Search for the cell housing the specified text and yield its [x, y] center coordinate. 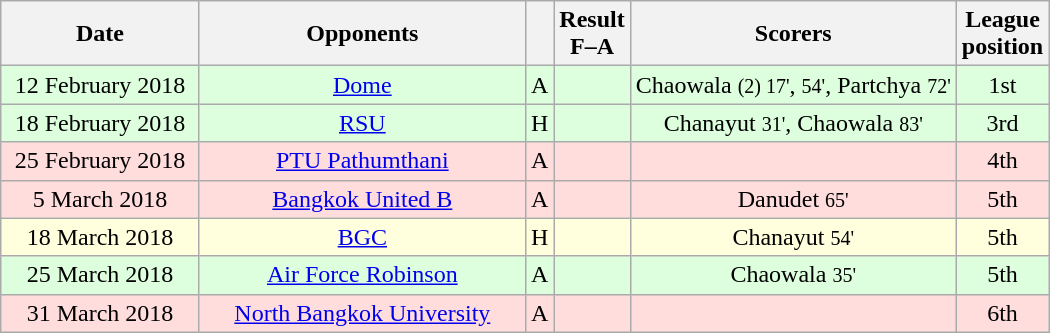
BGC [362, 237]
Bangkok United B [362, 199]
31 March 2018 [100, 313]
Danudet 65' [793, 199]
Chaowala (2) 17', 54', Partchya 72' [793, 85]
5 March 2018 [100, 199]
Scorers [793, 34]
Chaowala 35' [793, 275]
18 February 2018 [100, 123]
Chanayut 31', Chaowala 83' [793, 123]
North Bangkok University [362, 313]
18 March 2018 [100, 237]
Date [100, 34]
ResultF–A [592, 34]
Air Force Robinson [362, 275]
3rd [1002, 123]
25 March 2018 [100, 275]
Dome [362, 85]
PTU Pathumthani [362, 161]
1st [1002, 85]
4th [1002, 161]
12 February 2018 [100, 85]
Chanayut 54' [793, 237]
6th [1002, 313]
Leagueposition [1002, 34]
RSU [362, 123]
25 February 2018 [100, 161]
Opponents [362, 34]
